Scan for the cell matching the given text and deliver its (x, y) coordinate at center. 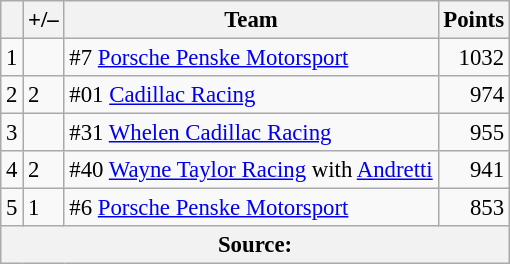
3 (12, 133)
#6 Porsche Penske Motorsport (251, 208)
Source: (256, 245)
#31 Whelen Cadillac Racing (251, 133)
955 (474, 133)
853 (474, 208)
Points (474, 20)
Team (251, 20)
974 (474, 95)
941 (474, 170)
1032 (474, 58)
#7 Porsche Penske Motorsport (251, 58)
#01 Cadillac Racing (251, 95)
+/– (44, 20)
#40 Wayne Taylor Racing with Andretti (251, 170)
5 (12, 208)
4 (12, 170)
